For the text-containing cell, return its midpoint in (X, Y) coordinate format. 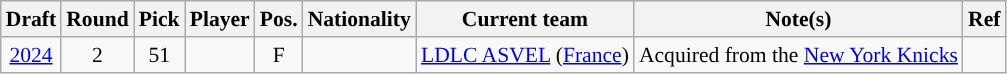
Pos. (279, 19)
Pick (160, 19)
2024 (31, 55)
Player (220, 19)
51 (160, 55)
Ref (984, 19)
LDLC ASVEL (France) (525, 55)
Nationality (360, 19)
Current team (525, 19)
2 (98, 55)
Note(s) (798, 19)
Draft (31, 19)
Acquired from the New York Knicks (798, 55)
F (279, 55)
Round (98, 19)
